Extract the (x, y) coordinate from the center of the cell holding the provided text.  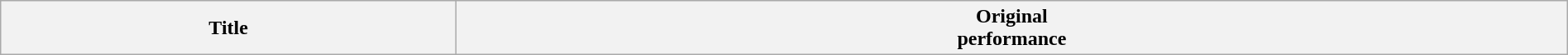
Title (228, 28)
Originalperformance (1011, 28)
